Return (x, y) of the center of cell containing provided text 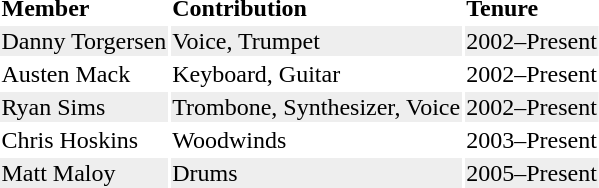
Austen Mack (84, 74)
Voice, Trumpet (316, 41)
Drums (316, 173)
Trombone, Synthesizer, Voice (316, 107)
Chris Hoskins (84, 140)
2005–Present (532, 173)
Danny Torgersen (84, 41)
Keyboard, Guitar (316, 74)
Ryan Sims (84, 107)
2003–Present (532, 140)
Woodwinds (316, 140)
Matt Maloy (84, 173)
